Locate the cell with the specified text and output its (x, y) center coordinate. 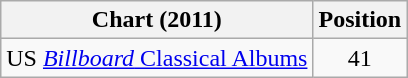
US Billboard Classical Albums (157, 58)
41 (360, 58)
Position (360, 20)
Chart (2011) (157, 20)
